Extract the [X, Y] coordinate from the center of the cell holding the provided text.  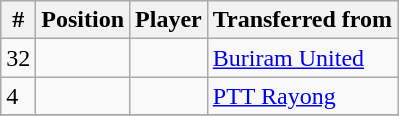
# [18, 20]
PTT Rayong [302, 96]
Transferred from [302, 20]
32 [18, 58]
Position [83, 20]
4 [18, 96]
Player [169, 20]
Buriram United [302, 58]
